From the cell containing the given text, extract its center point as [x, y] coordinate. 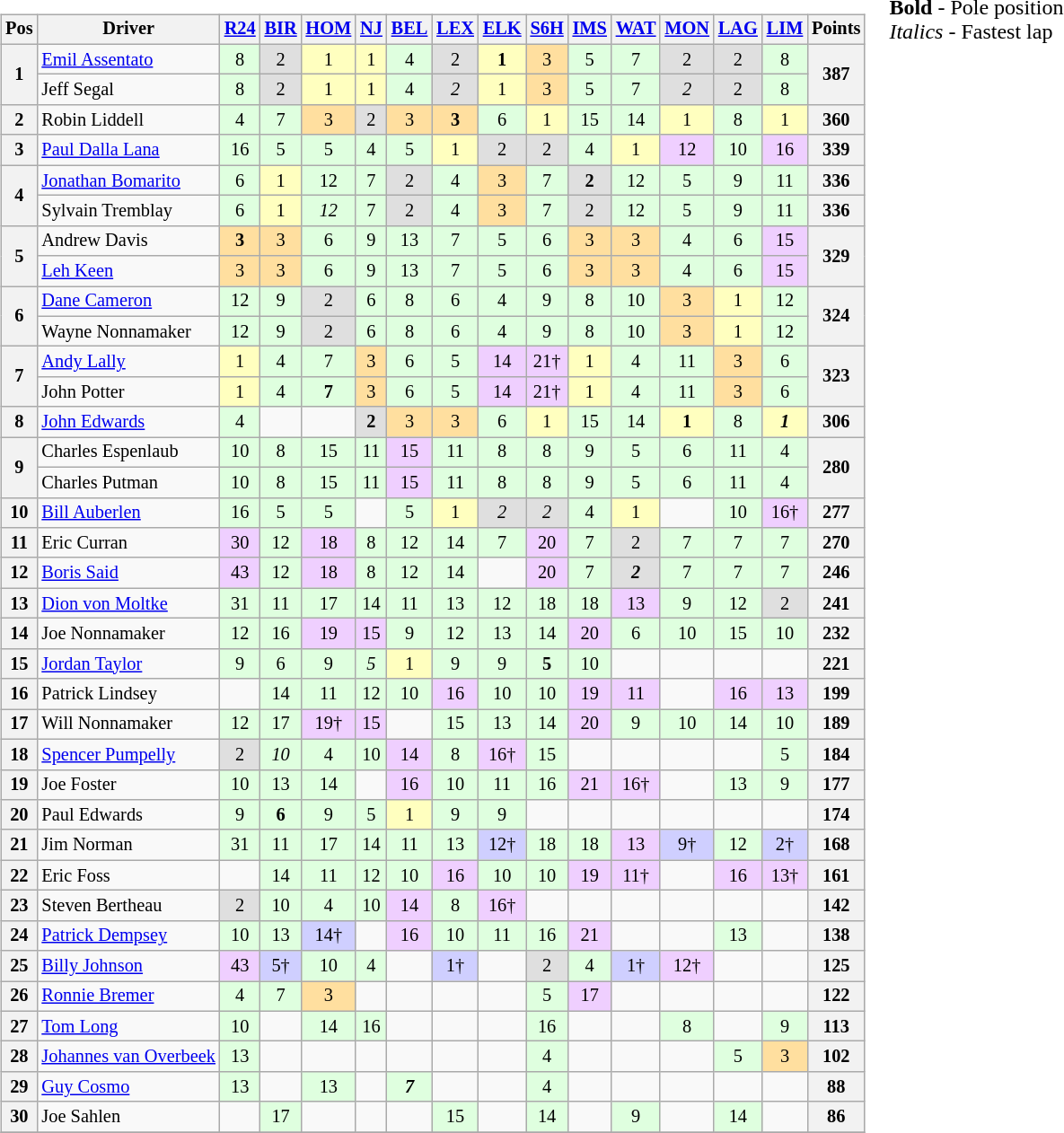
125 [836, 966]
Billy Johnson [128, 966]
Charles Putman [128, 482]
246 [836, 573]
MON [687, 30]
Steven Bertheau [128, 906]
Boris Said [128, 573]
S6H [548, 30]
13† [785, 875]
Joe Foster [128, 785]
Andrew Davis [128, 241]
LAG [738, 30]
Sylvain Tremblay [128, 211]
360 [836, 120]
270 [836, 543]
102 [836, 1057]
161 [836, 875]
John Edwards [128, 422]
232 [836, 634]
323 [836, 377]
Jeff Segal [128, 90]
BEL [409, 30]
174 [836, 815]
Johannes van Overbeek [128, 1057]
25 [19, 966]
Driver [128, 30]
168 [836, 845]
Bill Auberlen [128, 513]
221 [836, 663]
Dane Cameron [128, 302]
Patrick Lindsey [128, 694]
138 [836, 935]
86 [836, 1117]
22 [19, 875]
Eric Foss [128, 875]
9† [687, 845]
329 [836, 255]
387 [836, 74]
Jim Norman [128, 845]
277 [836, 513]
88 [836, 1087]
R24 [241, 30]
LEX [455, 30]
John Potter [128, 392]
Patrick Dempsey [128, 935]
5† [281, 966]
Guy Cosmo [128, 1087]
Joe Sahlen [128, 1117]
113 [836, 1026]
BIR [281, 30]
241 [836, 603]
Emil Assentato [128, 59]
Joe Nonnamaker [128, 634]
14† [329, 935]
LIM [785, 30]
WAT [636, 30]
2† [785, 845]
189 [836, 725]
Will Nonnamaker [128, 725]
324 [836, 316]
IMS [590, 30]
Charles Espenlaub [128, 452]
Andy Lally [128, 362]
142 [836, 906]
ELK [503, 30]
122 [836, 997]
199 [836, 694]
Jordan Taylor [128, 663]
NJ [372, 30]
339 [836, 150]
184 [836, 754]
HOM [329, 30]
Jonathan Bomarito [128, 180]
Tom Long [128, 1026]
280 [836, 467]
Leh Keen [128, 271]
27 [19, 1026]
19† [329, 725]
11† [636, 875]
Spencer Pumpelly [128, 754]
24 [19, 935]
Paul Edwards [128, 815]
Paul Dalla Lana [128, 150]
Eric Curran [128, 543]
177 [836, 785]
29 [19, 1087]
28 [19, 1057]
Dion von Moltke [128, 603]
Robin Liddell [128, 120]
26 [19, 997]
306 [836, 422]
23 [19, 906]
Pos [19, 30]
Ronnie Bremer [128, 997]
Points [836, 30]
Wayne Nonnamaker [128, 331]
